Scan for the cell matching the given text and deliver its [x, y] coordinate at center. 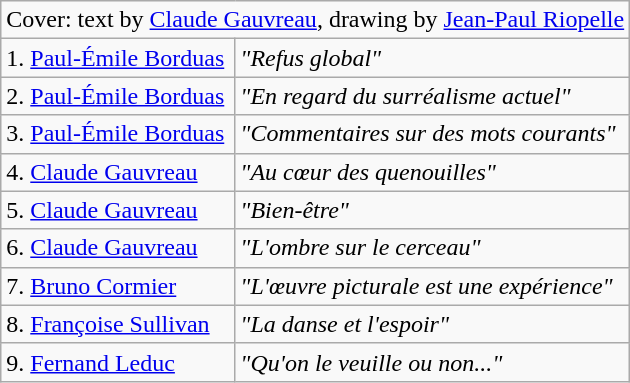
Cover: text by Claude Gauvreau, drawing by Jean-Paul Riopelle [316, 20]
9. Fernand Leduc [118, 362]
7. Bruno Cormier [118, 286]
"Commentaires sur des mots courants" [432, 134]
"En regard du surréalisme actuel" [432, 96]
"La danse et l'espoir" [432, 324]
6. Claude Gauvreau [118, 248]
3. Paul-Émile Borduas [118, 134]
4. Claude Gauvreau [118, 172]
1. Paul-Émile Borduas [118, 58]
"Refus global" [432, 58]
"L'œuvre picturale est une expérience" [432, 286]
2. Paul-Émile Borduas [118, 96]
"Qu'on le veuille ou non..." [432, 362]
"Bien-être" [432, 210]
"L'ombre sur le cerceau" [432, 248]
8. Françoise Sullivan [118, 324]
5. Claude Gauvreau [118, 210]
"Au cœur des quenouilles" [432, 172]
